Return the (x, y) coordinate for the center point of the cell that contains the specified text.  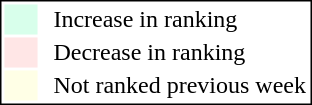
Not ranked previous week (180, 85)
Increase in ranking (180, 19)
Decrease in ranking (180, 53)
